Detect which cell encompasses the target text, then output its [X, Y] center coordinate. 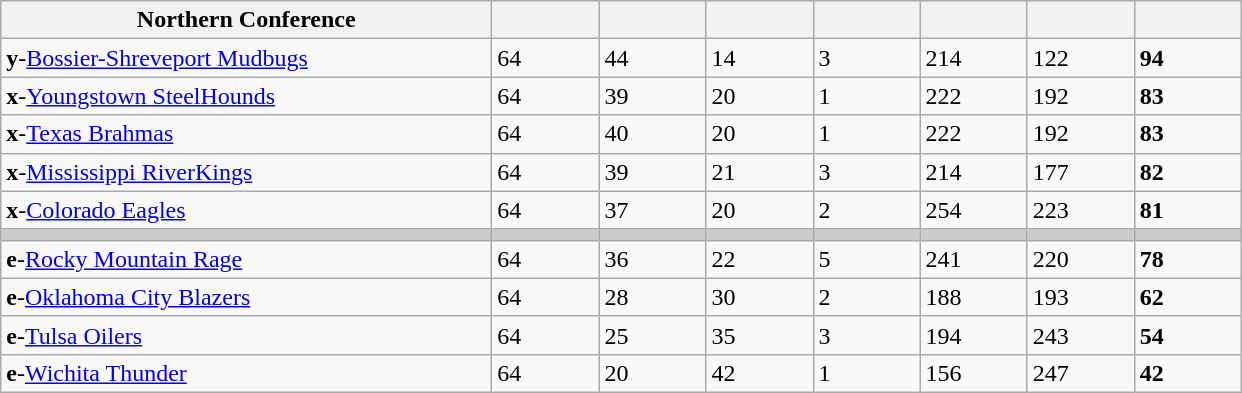
44 [652, 58]
14 [760, 58]
188 [974, 297]
62 [1188, 297]
e-Oklahoma City Blazers [246, 297]
e-Wichita Thunder [246, 373]
22 [760, 259]
y-Bossier-Shreveport Mudbugs [246, 58]
x-Colorado Eagles [246, 210]
e-Rocky Mountain Rage [246, 259]
194 [974, 335]
5 [866, 259]
81 [1188, 210]
40 [652, 134]
25 [652, 335]
36 [652, 259]
54 [1188, 335]
37 [652, 210]
Northern Conference [246, 20]
78 [1188, 259]
28 [652, 297]
177 [1080, 172]
156 [974, 373]
e-Tulsa Oilers [246, 335]
35 [760, 335]
220 [1080, 259]
82 [1188, 172]
x-Texas Brahmas [246, 134]
241 [974, 259]
247 [1080, 373]
x-Youngstown SteelHounds [246, 96]
122 [1080, 58]
x-Mississippi RiverKings [246, 172]
94 [1188, 58]
243 [1080, 335]
254 [974, 210]
193 [1080, 297]
21 [760, 172]
223 [1080, 210]
30 [760, 297]
